From the cell containing the given text, extract its center point as [x, y] coordinate. 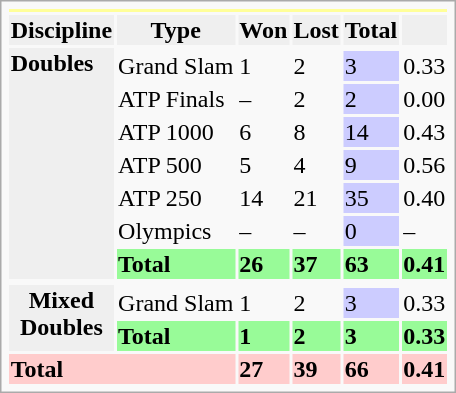
0.40 [424, 198]
26 [264, 264]
6 [264, 132]
27 [264, 369]
37 [316, 264]
0.43 [424, 132]
63 [370, 264]
Discipline [61, 30]
35 [370, 198]
9 [370, 165]
Won [264, 30]
66 [370, 369]
0.56 [424, 165]
Doubles [61, 164]
Lost [316, 30]
Type [176, 30]
8 [316, 132]
0 [370, 231]
4 [316, 165]
21 [316, 198]
ATP 250 [176, 198]
ATP Finals [176, 99]
39 [316, 369]
ATP 1000 [176, 132]
ATP 500 [176, 165]
MixedDoubles [61, 318]
0.00 [424, 99]
5 [264, 165]
Olympics [176, 231]
